Scan for the cell matching the given text and deliver its [X, Y] coordinate at center. 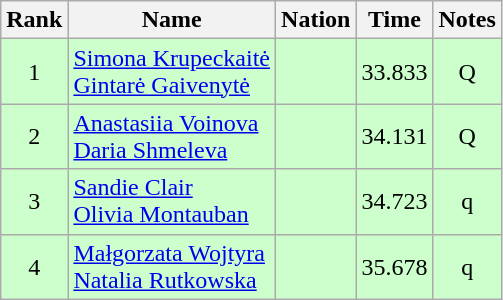
34.723 [394, 202]
Notes [467, 20]
35.678 [394, 266]
2 [34, 136]
Name [172, 20]
Anastasiia Voinova Daria Shmeleva [172, 136]
33.833 [394, 72]
1 [34, 72]
4 [34, 266]
Małgorzata Wojtyra Natalia Rutkowska [172, 266]
Sandie ClairOlivia Montauban [172, 202]
34.131 [394, 136]
Nation [316, 20]
Time [394, 20]
3 [34, 202]
Simona Krupeckaitė Gintarė Gaivenytė [172, 72]
Rank [34, 20]
